Find where the given text appears and provide that cell's center as (x, y) coordinate. 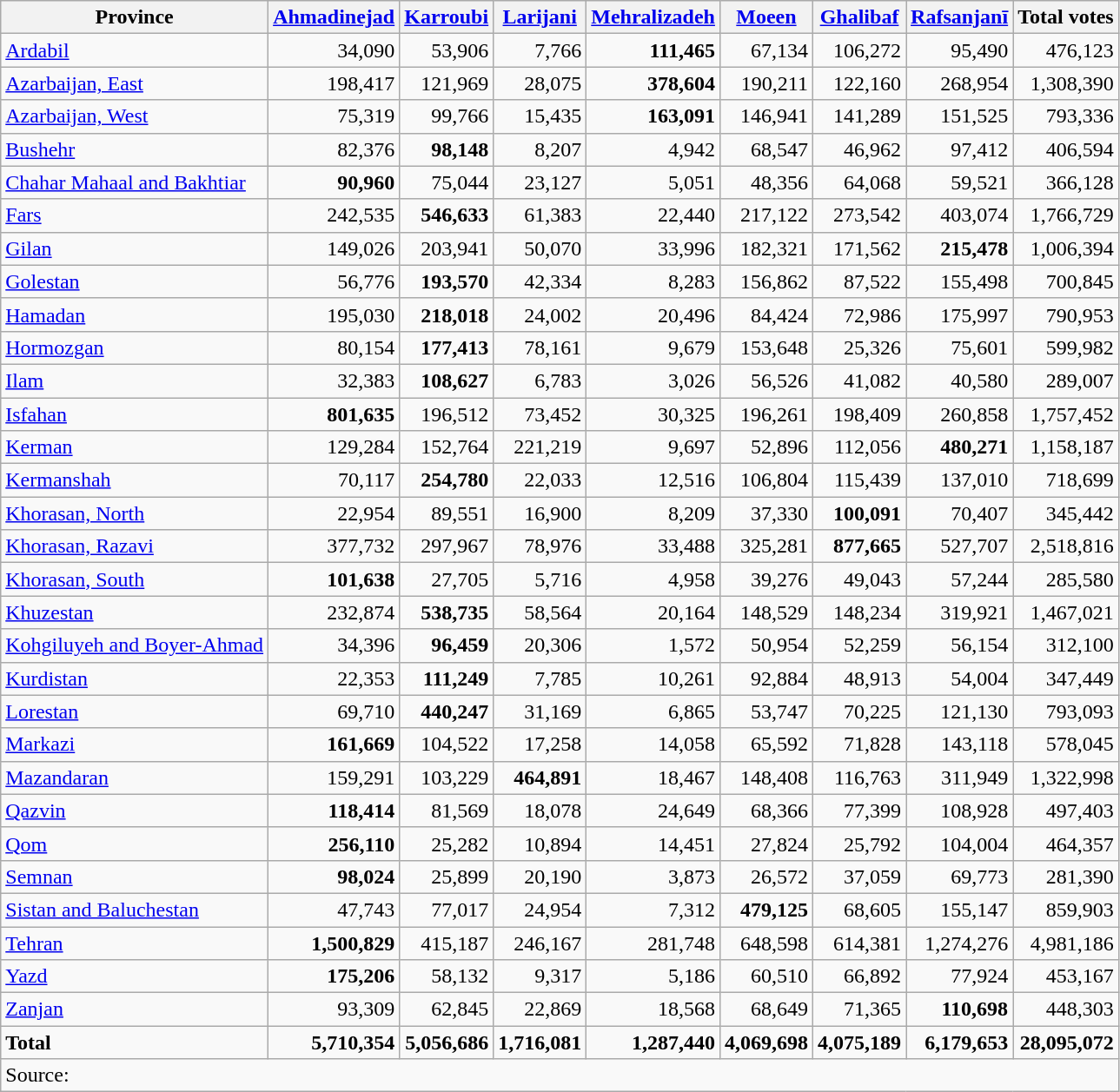
70,225 (860, 711)
89,551 (447, 513)
1,006,394 (1066, 248)
464,891 (540, 778)
104,004 (959, 844)
297,967 (447, 546)
28,075 (540, 83)
7,766 (540, 50)
14,451 (653, 844)
312,100 (1066, 645)
403,074 (959, 215)
106,272 (860, 50)
497,403 (1066, 811)
Hormozgan (135, 347)
Khorasan, South (135, 579)
17,258 (540, 745)
153,648 (766, 347)
100,091 (860, 513)
65,592 (766, 745)
101,638 (334, 579)
289,007 (1066, 381)
48,913 (860, 678)
538,735 (447, 612)
34,396 (334, 645)
155,498 (959, 281)
77,924 (959, 976)
50,070 (540, 248)
793,093 (1066, 711)
151,525 (959, 116)
232,874 (334, 612)
75,601 (959, 347)
92,884 (766, 678)
121,969 (447, 83)
Yazd (135, 976)
28,095,072 (1066, 1042)
Lorestan (135, 711)
Azarbaijan, East (135, 83)
311,949 (959, 778)
72,986 (860, 314)
137,010 (959, 480)
Ardabil (135, 50)
4,069,698 (766, 1042)
25,792 (860, 844)
22,353 (334, 678)
23,127 (540, 182)
190,211 (766, 83)
159,291 (334, 778)
53,747 (766, 711)
5,186 (653, 976)
217,122 (766, 215)
790,953 (1066, 314)
69,773 (959, 877)
177,413 (447, 347)
93,309 (334, 1009)
Tehran (135, 943)
56,154 (959, 645)
7,785 (540, 678)
149,026 (334, 248)
32,383 (334, 381)
254,780 (447, 480)
700,845 (1066, 281)
46,962 (860, 149)
70,117 (334, 480)
106,804 (766, 480)
6,865 (653, 711)
1,158,187 (1066, 447)
60,510 (766, 976)
71,365 (860, 1009)
10,894 (540, 844)
115,439 (860, 480)
15,435 (540, 116)
67,134 (766, 50)
87,522 (860, 281)
10,261 (653, 678)
5,710,354 (334, 1042)
Ahmadinejad (334, 17)
246,167 (540, 943)
273,542 (860, 215)
52,259 (860, 645)
171,562 (860, 248)
80,154 (334, 347)
Mazandaran (135, 778)
148,234 (860, 612)
281,390 (1066, 877)
242,535 (334, 215)
64,068 (860, 182)
31,169 (540, 711)
1,322,998 (1066, 778)
110,698 (959, 1009)
877,665 (860, 546)
Zanjan (135, 1009)
22,869 (540, 1009)
3,026 (653, 381)
1,308,390 (1066, 83)
61,383 (540, 215)
73,452 (540, 414)
112,056 (860, 447)
111,249 (447, 678)
95,490 (959, 50)
161,669 (334, 745)
1,757,452 (1066, 414)
325,281 (766, 546)
614,381 (860, 943)
268,954 (959, 83)
Province (135, 17)
377,732 (334, 546)
1,500,829 (334, 943)
71,828 (860, 745)
33,996 (653, 248)
163,091 (653, 116)
5,056,686 (447, 1042)
22,033 (540, 480)
25,326 (860, 347)
97,412 (959, 149)
96,459 (447, 645)
1,274,276 (959, 943)
52,896 (766, 447)
Khuzestan (135, 612)
3,873 (653, 877)
118,414 (334, 811)
Sistan and Baluchestan (135, 910)
175,206 (334, 976)
33,488 (653, 546)
Kohgiluyeh and Boyer-Ahmad (135, 645)
16,900 (540, 513)
78,161 (540, 347)
1,572 (653, 645)
195,030 (334, 314)
40,580 (959, 381)
366,128 (1066, 182)
75,044 (447, 182)
111,465 (653, 50)
121,130 (959, 711)
49,043 (860, 579)
Source: (560, 1075)
Azarbaijan, West (135, 116)
453,167 (1066, 976)
9,697 (653, 447)
480,271 (959, 447)
84,424 (766, 314)
37,059 (860, 877)
54,004 (959, 678)
24,649 (653, 811)
5,051 (653, 182)
1,467,021 (1066, 612)
319,921 (959, 612)
527,707 (959, 546)
464,357 (1066, 844)
8,209 (653, 513)
578,045 (1066, 745)
8,207 (540, 149)
98,148 (447, 149)
37,330 (766, 513)
215,478 (959, 248)
20,496 (653, 314)
Isfahan (135, 414)
59,521 (959, 182)
345,442 (1066, 513)
198,409 (860, 414)
193,570 (447, 281)
415,187 (447, 943)
18,568 (653, 1009)
148,529 (766, 612)
70,407 (959, 513)
143,118 (959, 745)
50,954 (766, 645)
1,716,081 (540, 1042)
56,776 (334, 281)
48,356 (766, 182)
8,283 (653, 281)
27,824 (766, 844)
Kermanshah (135, 480)
68,605 (860, 910)
129,284 (334, 447)
Kerman (135, 447)
718,699 (1066, 480)
Larijani (540, 17)
Hamadan (135, 314)
104,522 (447, 745)
146,941 (766, 116)
66,892 (860, 976)
9,679 (653, 347)
648,598 (766, 943)
546,633 (447, 215)
4,958 (653, 579)
175,997 (959, 314)
Khorasan, North (135, 513)
Rafsanjanī (959, 17)
4,942 (653, 149)
859,903 (1066, 910)
Kurdistan (135, 678)
141,289 (860, 116)
75,319 (334, 116)
260,858 (959, 414)
90,960 (334, 182)
108,627 (447, 381)
25,282 (447, 844)
285,580 (1066, 579)
27,705 (447, 579)
24,002 (540, 314)
218,018 (447, 314)
98,024 (334, 877)
347,449 (1066, 678)
Mehralizadeh (653, 17)
56,526 (766, 381)
82,376 (334, 149)
77,399 (860, 811)
378,604 (653, 83)
198,417 (334, 83)
116,763 (860, 778)
Fars (135, 215)
12,516 (653, 480)
30,325 (653, 414)
801,635 (334, 414)
24,954 (540, 910)
77,017 (447, 910)
203,941 (447, 248)
9,317 (540, 976)
Total (135, 1042)
42,334 (540, 281)
182,321 (766, 248)
41,082 (860, 381)
156,862 (766, 281)
476,123 (1066, 50)
57,244 (959, 579)
Ilam (135, 381)
6,179,653 (959, 1042)
25,899 (447, 877)
448,303 (1066, 1009)
6,783 (540, 381)
Karroubi (447, 17)
68,366 (766, 811)
20,190 (540, 877)
14,058 (653, 745)
34,090 (334, 50)
20,164 (653, 612)
406,594 (1066, 149)
7,312 (653, 910)
Gilan (135, 248)
58,132 (447, 976)
148,408 (766, 778)
256,110 (334, 844)
53,906 (447, 50)
22,954 (334, 513)
Golestan (135, 281)
5,716 (540, 579)
281,748 (653, 943)
18,078 (540, 811)
Chahar Mahaal and Bakhtiar (135, 182)
155,147 (959, 910)
599,982 (1066, 347)
122,160 (860, 83)
Bushehr (135, 149)
1,766,729 (1066, 215)
103,229 (447, 778)
Ghalibaf (860, 17)
196,512 (447, 414)
1,287,440 (653, 1042)
81,569 (447, 811)
196,261 (766, 414)
152,764 (447, 447)
62,845 (447, 1009)
Semnan (135, 877)
78,976 (540, 546)
793,336 (1066, 116)
4,075,189 (860, 1042)
Qom (135, 844)
221,219 (540, 447)
99,766 (447, 116)
18,467 (653, 778)
68,547 (766, 149)
22,440 (653, 215)
4,981,186 (1066, 943)
108,928 (959, 811)
440,247 (447, 711)
Khorasan, Razavi (135, 546)
Total votes (1066, 17)
68,649 (766, 1009)
47,743 (334, 910)
2,518,816 (1066, 546)
Qazvin (135, 811)
58,564 (540, 612)
479,125 (766, 910)
20,306 (540, 645)
69,710 (334, 711)
26,572 (766, 877)
39,276 (766, 579)
Moeen (766, 17)
Markazi (135, 745)
